Identify which cell holds the provided text, then report its (x, y) central coordinate. 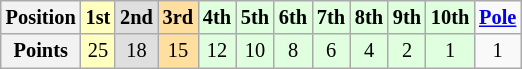
Position (41, 17)
4 (369, 51)
2 (407, 51)
4th (217, 17)
Points (41, 51)
10th (450, 17)
7th (331, 17)
6 (331, 51)
5th (255, 17)
2nd (136, 17)
25 (98, 51)
15 (178, 51)
8th (369, 17)
18 (136, 51)
12 (217, 51)
9th (407, 17)
1st (98, 17)
8 (293, 51)
10 (255, 51)
3rd (178, 17)
6th (293, 17)
Pole (498, 17)
